Provide the (x, y) coordinate of the cell's center where the given text is located.  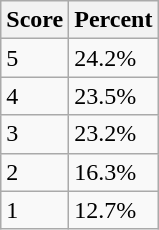
16.3% (114, 172)
4 (35, 96)
12.7% (114, 210)
23.5% (114, 96)
23.2% (114, 134)
Percent (114, 20)
1 (35, 210)
5 (35, 58)
3 (35, 134)
2 (35, 172)
Score (35, 20)
24.2% (114, 58)
